From the cell containing the given text, extract its center point as (x, y) coordinate. 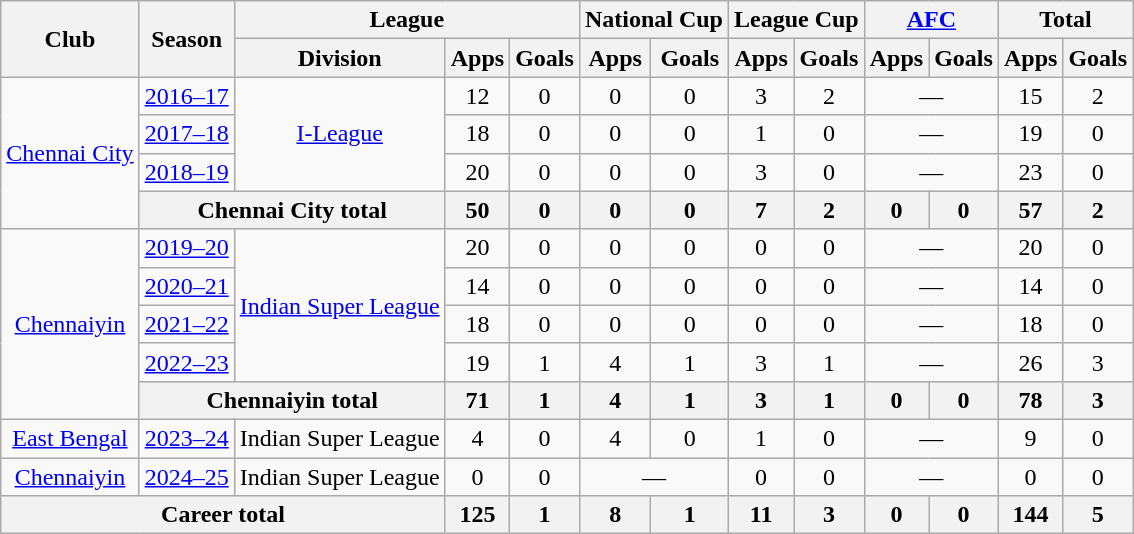
71 (477, 400)
9 (1030, 438)
I-League (340, 134)
12 (477, 96)
2021–22 (186, 324)
Career total (223, 515)
East Bengal (70, 438)
Total (1065, 20)
7 (760, 210)
2019–20 (186, 248)
2017–18 (186, 134)
11 (760, 515)
50 (477, 210)
Division (340, 58)
2024–25 (186, 477)
15 (1030, 96)
144 (1030, 515)
8 (615, 515)
2016–17 (186, 96)
78 (1030, 400)
League (406, 20)
Season (186, 39)
5 (1098, 515)
26 (1030, 362)
Chennaiyin total (292, 400)
League Cup (796, 20)
Chennai City (70, 153)
23 (1030, 172)
Chennai City total (292, 210)
2020–21 (186, 286)
2023–24 (186, 438)
125 (477, 515)
AFC (931, 20)
Club (70, 39)
57 (1030, 210)
National Cup (654, 20)
2018–19 (186, 172)
2022–23 (186, 362)
